Identify which cell holds the provided text, then report its [X, Y] central coordinate. 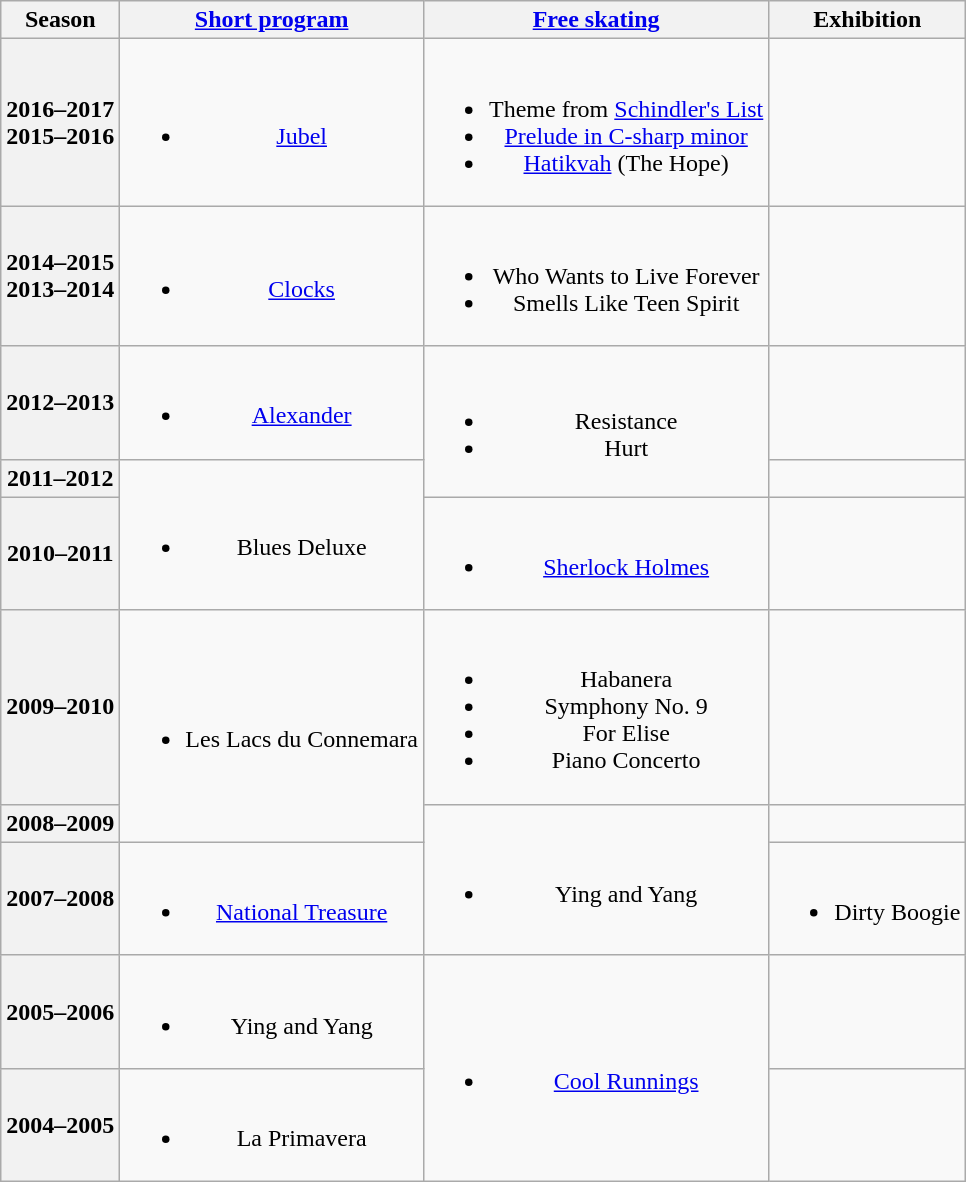
2012–2013 [60, 402]
Resistance Hurt [596, 422]
2016–2017 2015–2016 [60, 122]
Theme from Schindler's List Prelude in C-sharp minor Hatikvah (The Hope) [596, 122]
2014–2015 2013–2014 [60, 276]
National Treasure [272, 898]
Jubel [272, 122]
2007–2008 [60, 898]
Free skating [596, 20]
La Primavera [272, 1124]
Dirty Boogie [868, 898]
Cool Runnings [596, 1068]
Who Wants to Live Forever Smells Like Teen Spirit [596, 276]
Exhibition [868, 20]
Short program [272, 20]
Sherlock Holmes [596, 554]
Les Lacs du Connemara [272, 726]
Alexander [272, 402]
2005–2006 [60, 1012]
Season [60, 20]
2010–2011 [60, 554]
2011–2012 [60, 478]
Blues Deluxe [272, 534]
Habanera Symphony No. 9 For Elise Piano Concerto [596, 707]
Clocks [272, 276]
2009–2010 [60, 707]
2004–2005 [60, 1124]
2008–2009 [60, 823]
